For the text-containing cell, return its midpoint in (X, Y) coordinate format. 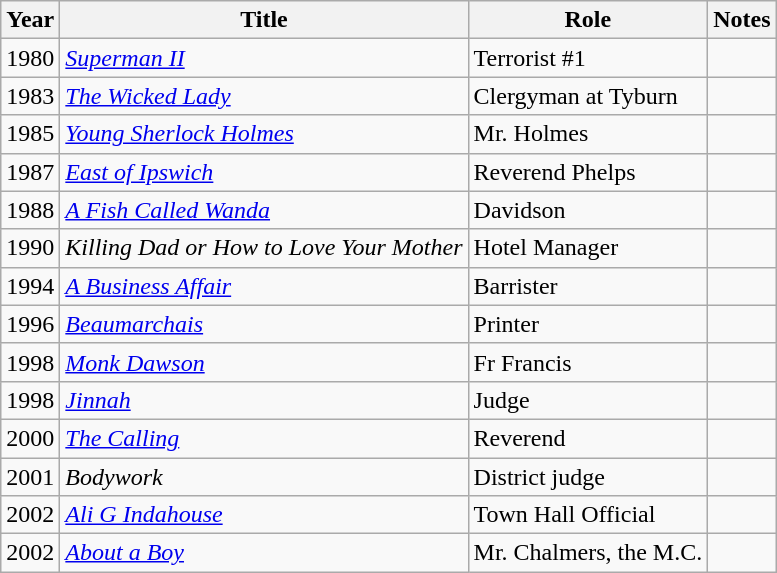
Superman II (264, 58)
Bodywork (264, 477)
East of Ipswich (264, 172)
Printer (588, 324)
Barrister (588, 286)
Fr Francis (588, 362)
About a Boy (264, 553)
1985 (30, 134)
Mr. Chalmers, the M.C. (588, 553)
Hotel Manager (588, 248)
Title (264, 20)
1994 (30, 286)
Role (588, 20)
1983 (30, 96)
1990 (30, 248)
Mr. Holmes (588, 134)
Judge (588, 400)
2000 (30, 438)
Monk Dawson (264, 362)
1980 (30, 58)
Young Sherlock Holmes (264, 134)
Jinnah (264, 400)
1987 (30, 172)
The Wicked Lady (264, 96)
Terrorist #1 (588, 58)
Ali G Indahouse (264, 515)
Killing Dad or How to Love Your Mother (264, 248)
The Calling (264, 438)
2001 (30, 477)
Reverend (588, 438)
Year (30, 20)
District judge (588, 477)
A Business Affair (264, 286)
Clergyman at Tyburn (588, 96)
1996 (30, 324)
1988 (30, 210)
Davidson (588, 210)
Reverend Phelps (588, 172)
A Fish Called Wanda (264, 210)
Town Hall Official (588, 515)
Notes (742, 20)
Beaumarchais (264, 324)
